Pinpoint the cell where the given text exists, returning its [x, y] midpoint coordinate. 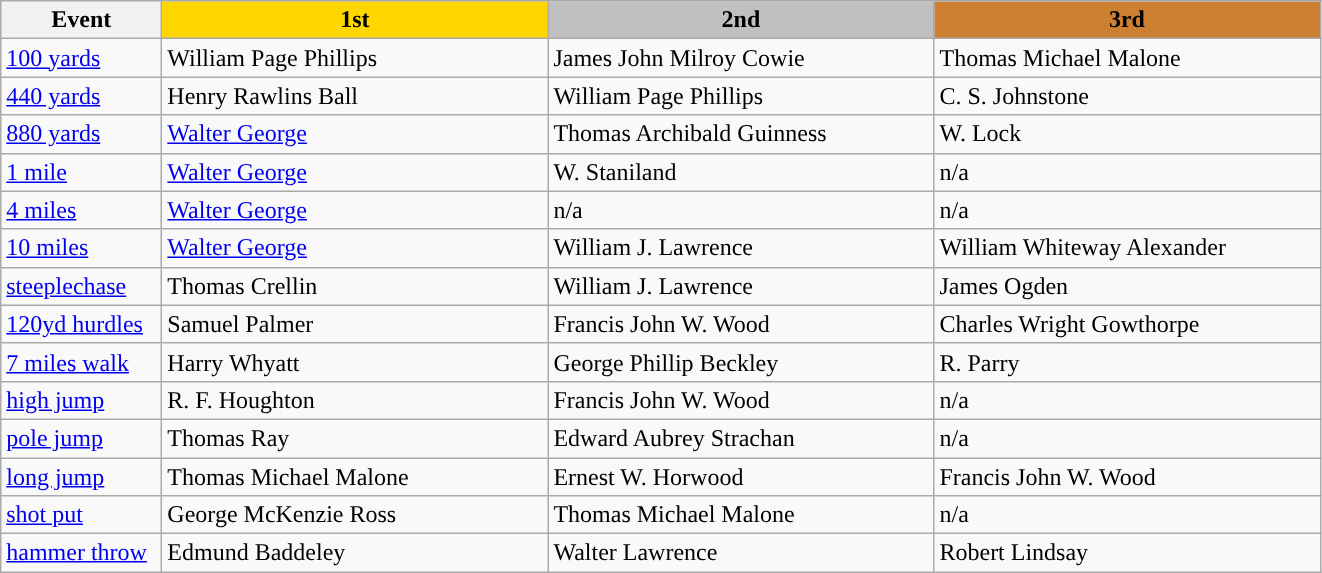
Edward Aubrey Strachan [741, 438]
120yd hurdles [82, 324]
1 mile [82, 172]
Event [82, 20]
Thomas Ray [355, 438]
Charles Wright Gowthorpe [1127, 324]
Samuel Palmer [355, 324]
James John Milroy Cowie [741, 58]
Thomas Archibald Guinness [741, 134]
long jump [82, 477]
R. Parry [1127, 362]
George McKenzie Ross [355, 515]
1st [355, 20]
7 miles walk [82, 362]
high jump [82, 400]
Harry Whyatt [355, 362]
William Whiteway Alexander [1127, 248]
W. Lock [1127, 134]
Henry Rawlins Ball [355, 96]
steeplechase [82, 286]
4 miles [82, 210]
10 miles [82, 248]
W. Staniland [741, 172]
440 yards [82, 96]
3rd [1127, 20]
880 yards [82, 134]
hammer throw [82, 553]
C. S. Johnstone [1127, 96]
R. F. Houghton [355, 400]
Edmund Baddeley [355, 553]
James Ogden [1127, 286]
Walter Lawrence [741, 553]
shot put [82, 515]
George Phillip Beckley [741, 362]
pole jump [82, 438]
Robert Lindsay [1127, 553]
Ernest W. Horwood [741, 477]
2nd [741, 20]
Thomas Crellin [355, 286]
100 yards [82, 58]
